Scan for the cell matching the given text and deliver its [x, y] coordinate at center. 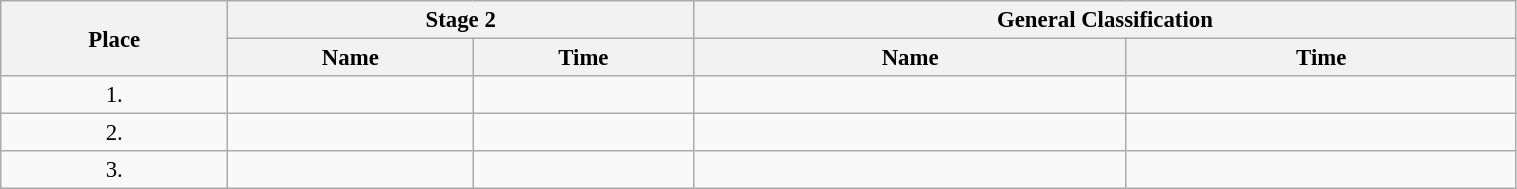
Place [114, 38]
Stage 2 [461, 20]
2. [114, 133]
3. [114, 170]
1. [114, 95]
General Classification [1105, 20]
